Return [X, Y] of the center of cell containing provided text 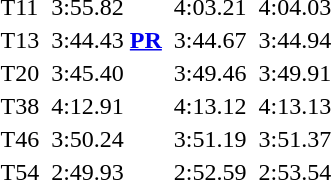
3:44.43 PR [107, 40]
3:50.24 [107, 139]
4:12.91 [107, 106]
3:49.46 [210, 73]
3:45.40 [107, 73]
4:13.12 [210, 106]
3:51.19 [210, 139]
3:44.67 [210, 40]
